Return the [x, y] coordinate for the center point of the cell that contains the specified text.  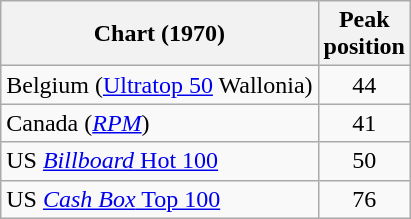
Peakposition [364, 34]
US Billboard Hot 100 [160, 161]
41 [364, 123]
Belgium (Ultratop 50 Wallonia) [160, 85]
Canada (RPM) [160, 123]
44 [364, 85]
76 [364, 199]
US Cash Box Top 100 [160, 199]
Chart (1970) [160, 34]
50 [364, 161]
